Scan for the cell matching the given text and deliver its [x, y] coordinate at center. 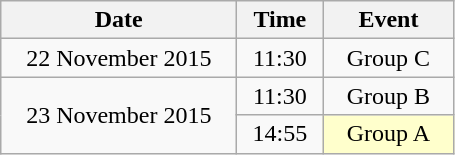
Time [280, 20]
14:55 [280, 134]
Date [119, 20]
22 November 2015 [119, 58]
23 November 2015 [119, 115]
Group A [388, 134]
Event [388, 20]
Group B [388, 96]
Group C [388, 58]
